Search for the cell housing the specified text and yield its (X, Y) center coordinate. 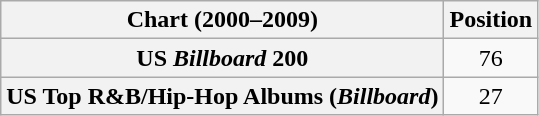
27 (491, 96)
US Billboard 200 (222, 58)
US Top R&B/Hip-Hop Albums (Billboard) (222, 96)
76 (491, 58)
Position (491, 20)
Chart (2000–2009) (222, 20)
